Output the [X, Y] coordinate of the center of the cell containing the given text.  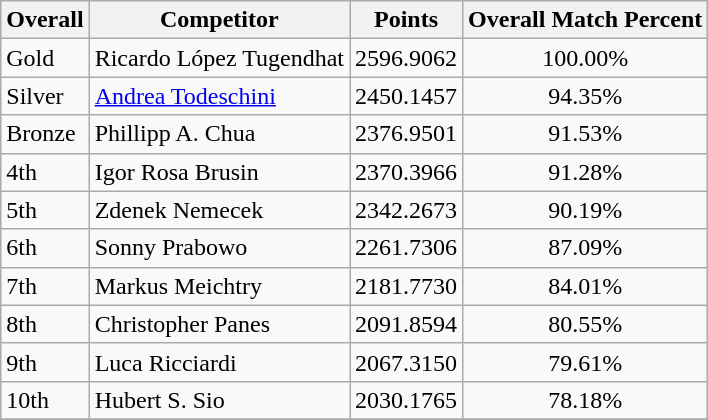
Markus Meichtry [219, 286]
Zdenek Nemecek [219, 210]
Phillipp A. Chua [219, 134]
Gold [45, 58]
79.61% [586, 362]
2596.9062 [406, 58]
Hubert S. Sio [219, 400]
6th [45, 248]
2091.8594 [406, 324]
5th [45, 210]
10th [45, 400]
Andrea Todeschini [219, 96]
Luca Ricciardi [219, 362]
2342.2673 [406, 210]
78.18% [586, 400]
2450.1457 [406, 96]
Competitor [219, 20]
Overall [45, 20]
100.00% [586, 58]
2067.3150 [406, 362]
Christopher Panes [219, 324]
87.09% [586, 248]
Sonny Prabowo [219, 248]
2376.9501 [406, 134]
94.35% [586, 96]
Igor Rosa Brusin [219, 172]
2261.7306 [406, 248]
90.19% [586, 210]
91.53% [586, 134]
91.28% [586, 172]
9th [45, 362]
2030.1765 [406, 400]
7th [45, 286]
Overall Match Percent [586, 20]
8th [45, 324]
2370.3966 [406, 172]
Ricardo López Tugendhat [219, 58]
Points [406, 20]
Bronze [45, 134]
80.55% [586, 324]
84.01% [586, 286]
4th [45, 172]
Silver [45, 96]
2181.7730 [406, 286]
